Locate the cell with the specified text and output its [X, Y] center coordinate. 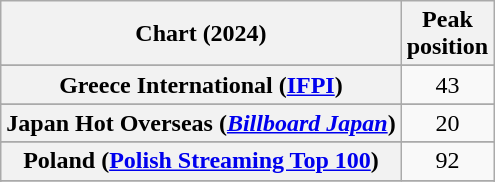
Poland (Polish Streaming Top 100) [201, 161]
Chart (2024) [201, 34]
43 [447, 85]
Greece International (IFPI) [201, 85]
Japan Hot Overseas (Billboard Japan) [201, 123]
92 [447, 161]
20 [447, 123]
Peakposition [447, 34]
